Output the (x, y) coordinate of the center of the cell containing the given text.  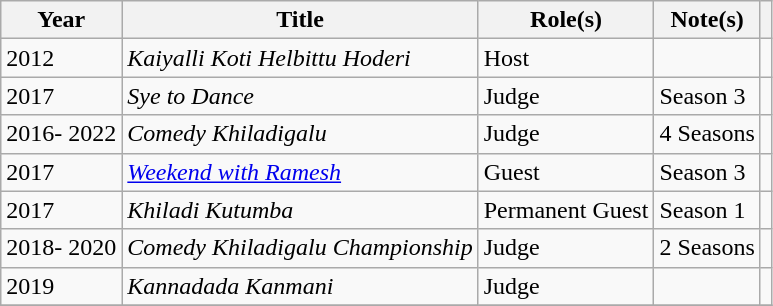
Note(s) (707, 20)
Title (300, 20)
Guest (566, 172)
Year (62, 20)
4 Seasons (707, 134)
Weekend with Ramesh (300, 172)
2019 (62, 286)
Kaiyalli Koti Helbittu Hoderi (300, 58)
2016- 2022 (62, 134)
Season 1 (707, 210)
Comedy Khiladigalu (300, 134)
2012 (62, 58)
Role(s) (566, 20)
Host (566, 58)
2018- 2020 (62, 248)
Sye to Dance (300, 96)
Comedy Khiladigalu Championship (300, 248)
Khiladi Kutumba (300, 210)
Permanent Guest (566, 210)
2 Seasons (707, 248)
Kannadada Kanmani (300, 286)
